Determine the (x, y) coordinate at the center of the cell enclosing the given text.  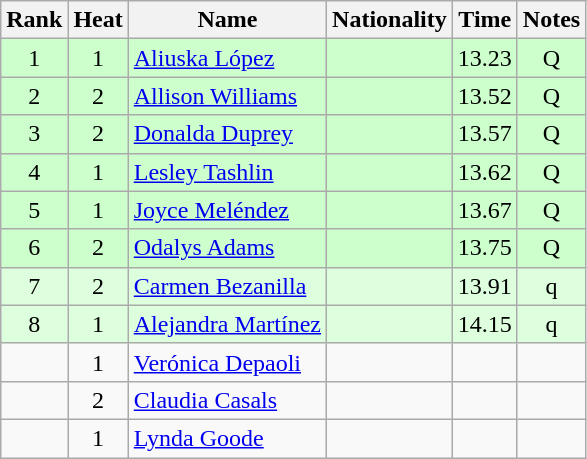
Odalys Adams (227, 248)
8 (34, 324)
Lynda Goode (227, 438)
Time (484, 20)
4 (34, 172)
Notes (551, 20)
Name (227, 20)
7 (34, 286)
Donalda Duprey (227, 134)
Aliuska López (227, 58)
5 (34, 210)
Lesley Tashlin (227, 172)
Nationality (390, 20)
Claudia Casals (227, 400)
Allison Williams (227, 96)
13.62 (484, 172)
Carmen Bezanilla (227, 286)
Heat (98, 20)
13.67 (484, 210)
13.23 (484, 58)
13.57 (484, 134)
3 (34, 134)
13.91 (484, 286)
13.52 (484, 96)
14.15 (484, 324)
Rank (34, 20)
13.75 (484, 248)
Alejandra Martínez (227, 324)
Verónica Depaoli (227, 362)
6 (34, 248)
Joyce Meléndez (227, 210)
